Locate the cell with the specified text and output its (x, y) center coordinate. 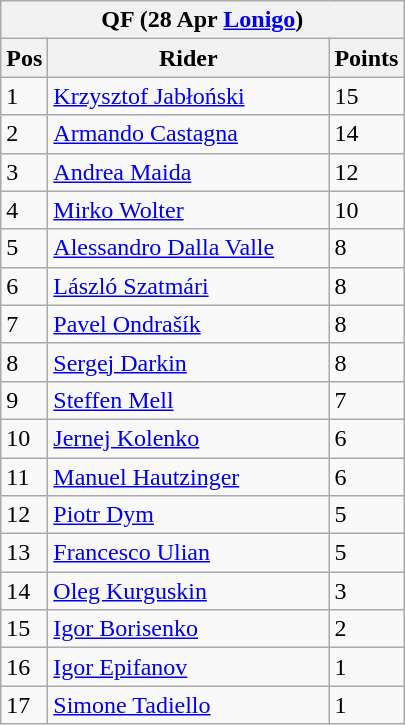
9 (24, 400)
Alessandro Dalla Valle (188, 248)
Pavel Ondrašík (188, 324)
Points (366, 58)
Simone Tadiello (188, 705)
Francesco Ulian (188, 553)
Rider (188, 58)
Sergej Darkin (188, 362)
16 (24, 667)
Andrea Maida (188, 172)
11 (24, 477)
László Szatmári (188, 286)
Manuel Hautzinger (188, 477)
Igor Epifanov (188, 667)
Armando Castagna (188, 134)
QF (28 Apr Lonigo) (202, 20)
Mirko Wolter (188, 210)
17 (24, 705)
Jernej Kolenko (188, 438)
Krzysztof Jabłoński (188, 96)
Steffen Mell (188, 400)
13 (24, 553)
Piotr Dym (188, 515)
Oleg Kurguskin (188, 591)
4 (24, 210)
Igor Borisenko (188, 629)
Pos (24, 58)
